Return the (X, Y) coordinate for the center point of the cell that contains the specified text.  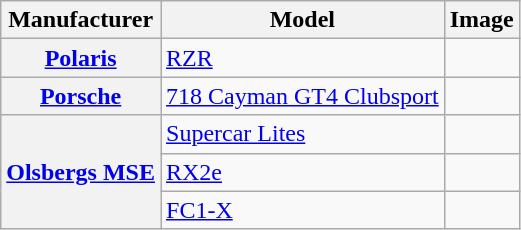
718 Cayman GT4 Clubsport (302, 96)
Olsbergs MSE (81, 172)
FC1-X (302, 210)
Supercar Lites (302, 134)
Polaris (81, 58)
RX2e (302, 172)
Manufacturer (81, 20)
RZR (302, 58)
Image (482, 20)
Porsche (81, 96)
Model (302, 20)
